Capture the cell that displays the provided text and extract its (x, y) central coordinate. 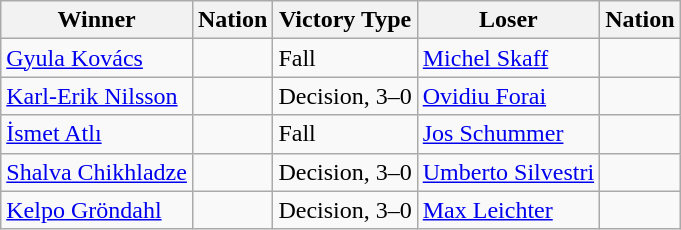
İsmet Atlı (97, 134)
Karl-Erik Nilsson (97, 96)
Loser (508, 20)
Victory Type (345, 20)
Umberto Silvestri (508, 172)
Kelpo Gröndahl (97, 210)
Shalva Chikhladze (97, 172)
Michel Skaff (508, 58)
Jos Schummer (508, 134)
Ovidiu Forai (508, 96)
Winner (97, 20)
Gyula Kovács (97, 58)
Max Leichter (508, 210)
